Locate the cell with the specified text and output its (X, Y) center coordinate. 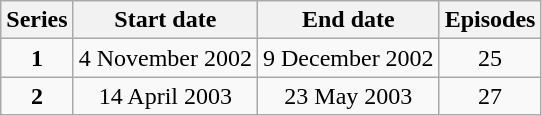
14 April 2003 (165, 96)
Episodes (490, 20)
Start date (165, 20)
9 December 2002 (348, 58)
25 (490, 58)
23 May 2003 (348, 96)
End date (348, 20)
2 (37, 96)
4 November 2002 (165, 58)
Series (37, 20)
1 (37, 58)
27 (490, 96)
